Pinpoint the cell where the given text exists, returning its [x, y] midpoint coordinate. 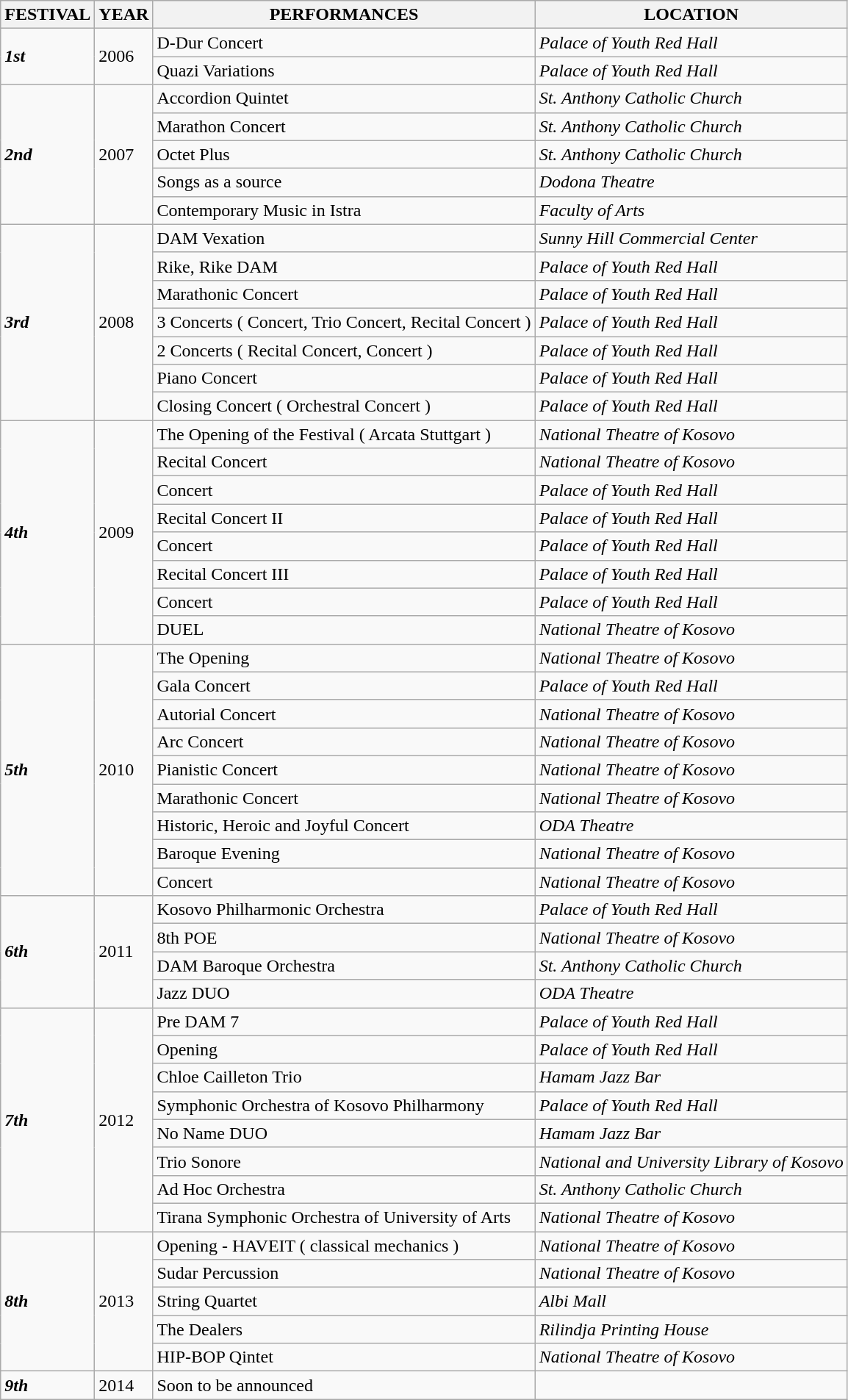
2 Concerts ( Recital Concert, Concert ) [344, 351]
Dodona Theatre [691, 182]
3 Concerts ( Concert, Trio Concert, Recital Concert ) [344, 322]
Marathon Concert [344, 126]
PERFORMANCES [344, 15]
2012 [123, 1119]
9th [48, 1385]
Contemporary Music in Istra [344, 210]
Pre DAM 7 [344, 1022]
DAM Vexation [344, 238]
National and University Library of Kosovo [691, 1161]
Songs as a source [344, 182]
8th [48, 1302]
Jazz DUO [344, 994]
Accordion Quintet [344, 98]
Piano Concert [344, 378]
String Quartet [344, 1302]
Albi Mall [691, 1302]
Trio Sonore [344, 1161]
FESTIVAL [48, 15]
Closing Concert ( Orchestral Concert ) [344, 406]
Pianistic Concert [344, 769]
2011 [123, 952]
Sunny Hill Commercial Center [691, 238]
Opening [344, 1049]
Quazi Variations [344, 71]
2010 [123, 770]
Baroque Evening [344, 854]
HIP-BOP Qintet [344, 1357]
8th POE [344, 938]
2009 [123, 532]
D-Dur Concert [344, 43]
3rd [48, 322]
DAM Baroque Orchestra [344, 966]
Symphonic Orchestra of Kosovo Philharmony [344, 1105]
1st [48, 57]
7th [48, 1119]
YEAR [123, 15]
Rilindja Printing House [691, 1329]
2nd [48, 154]
Recital Concert II [344, 518]
2008 [123, 322]
Opening - HAVEIT ( classical mechanics ) [344, 1246]
Soon to be announced [344, 1385]
4th [48, 532]
The Dealers [344, 1329]
6th [48, 952]
Recital Concert III [344, 574]
Sudar Percussion [344, 1274]
Tirana Symphonic Orchestra of University of Arts [344, 1217]
Kosovo Philharmonic Orchestra [344, 910]
Historic, Heroic and Joyful Concert [344, 826]
Gala Concert [344, 686]
2013 [123, 1302]
Octet Plus [344, 154]
DUEL [344, 630]
The Opening of the Festival ( Arcata Stuttgart ) [344, 434]
2014 [123, 1385]
Faculty of Arts [691, 210]
2006 [123, 57]
5th [48, 770]
Ad Hoc Orchestra [344, 1189]
The Opening [344, 658]
LOCATION [691, 15]
Autorial Concert [344, 714]
2007 [123, 154]
Recital Concert [344, 462]
Arc Concert [344, 742]
Rike, Rike DAM [344, 266]
Chloe Cailleton Trio [344, 1077]
No Name DUO [344, 1133]
